Determine the (x, y) coordinate at the center of the cell enclosing the given text.  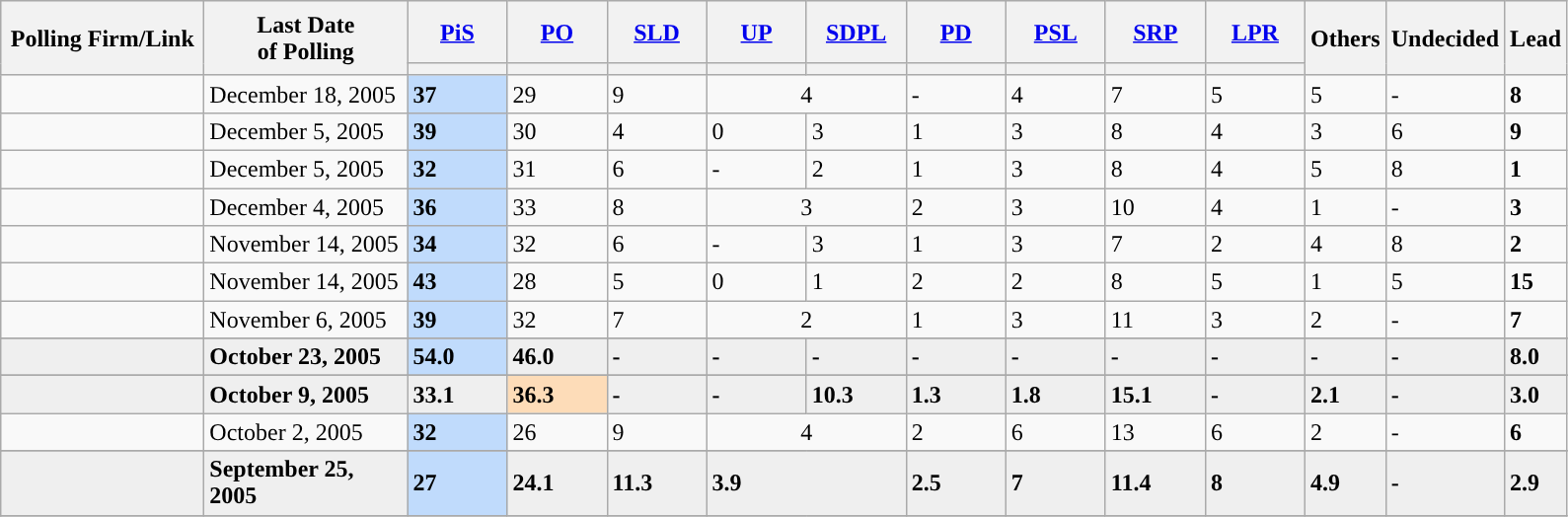
PiS (458, 32)
2.1 (1345, 395)
December 4, 2005 (306, 206)
November 6, 2005 (306, 320)
3.0 (1535, 395)
34 (458, 245)
PSL (1056, 32)
SDPL (857, 32)
UP (756, 32)
36 (458, 206)
10 (1155, 206)
31 (557, 169)
11.3 (657, 483)
PO (557, 32)
37 (458, 94)
SLD (657, 32)
Others (1345, 38)
September 25, 2005 (306, 483)
8.0 (1535, 357)
2.5 (955, 483)
24.1 (557, 483)
10.3 (857, 395)
October 23, 2005 (306, 357)
28 (557, 282)
4.9 (1345, 483)
October 9, 2005 (306, 395)
36.3 (557, 395)
13 (1155, 432)
46.0 (557, 357)
LPR (1255, 32)
Last Dateof Polling (306, 38)
Lead (1535, 38)
Polling Firm/Link (103, 38)
29 (557, 94)
1.3 (955, 395)
30 (557, 131)
33.1 (458, 395)
27 (458, 483)
15 (1535, 282)
2.9 (1535, 483)
1.8 (1056, 395)
43 (458, 282)
26 (557, 432)
SRP (1155, 32)
PD (955, 32)
54.0 (458, 357)
11.4 (1155, 483)
33 (557, 206)
3.9 (806, 483)
15.1 (1155, 395)
Undecided (1445, 38)
December 18, 2005 (306, 94)
October 2, 2005 (306, 432)
11 (1155, 320)
